Extract the [X, Y] coordinate from the center of the cell holding the provided text.  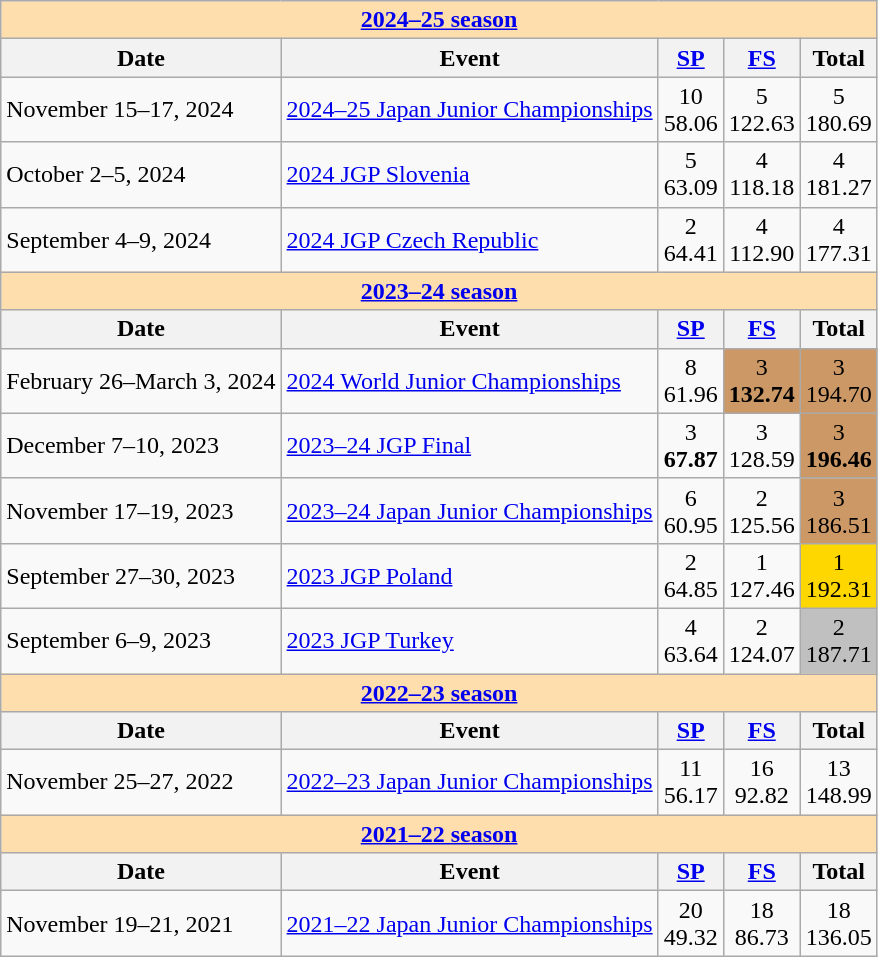
November 25–27, 2022 [141, 782]
5 122.63 [762, 110]
4 112.90 [762, 240]
February 26–March 3, 2024 [141, 380]
5 180.69 [838, 110]
2 64.41 [690, 240]
2 124.07 [762, 640]
6 60.95 [690, 510]
2023–24 Japan Junior Championships [470, 510]
2024 JGP Slovenia [470, 174]
18 136.05 [838, 924]
3 186.51 [838, 510]
2022–23 season [440, 693]
3 196.46 [838, 446]
16 92.82 [762, 782]
September 6–9, 2023 [141, 640]
18 86.73 [762, 924]
2023–24 JGP Final [470, 446]
1 127.46 [762, 576]
4 63.64 [690, 640]
2 125.56 [762, 510]
2021–22 Japan Junior Championships [470, 924]
2024 JGP Czech Republic [470, 240]
2023 JGP Poland [470, 576]
3 194.70 [838, 380]
November 15–17, 2024 [141, 110]
September 27–30, 2023 [141, 576]
October 2–5, 2024 [141, 174]
4 181.27 [838, 174]
September 4–9, 2024 [141, 240]
2 187.71 [838, 640]
2024–25 Japan Junior Championships [470, 110]
5 63.09 [690, 174]
November 17–19, 2023 [141, 510]
3 67.87 [690, 446]
2 64.85 [690, 576]
4 177.31 [838, 240]
4 118.18 [762, 174]
13 148.99 [838, 782]
11 56.17 [690, 782]
2022–23 Japan Junior Championships [470, 782]
2021–22 season [440, 834]
2024 World Junior Championships [470, 380]
2023–24 season [440, 291]
December 7–10, 2023 [141, 446]
3 128.59 [762, 446]
3 132.74 [762, 380]
10 58.06 [690, 110]
1 192.31 [838, 576]
2023 JGP Turkey [470, 640]
November 19–21, 2021 [141, 924]
2024–25 season [440, 20]
8 61.96 [690, 380]
20 49.32 [690, 924]
